For the text-containing cell, return its midpoint in [X, Y] coordinate format. 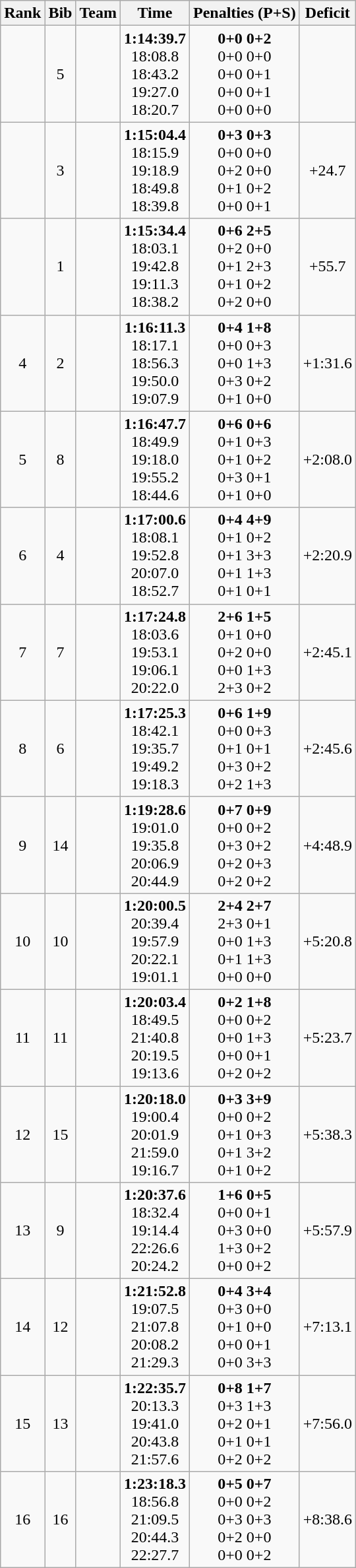
0+4 3+40+3 0+00+1 0+00+0 0+10+0 3+3 [245, 1327]
0+2 1+80+0 0+20+0 1+30+0 0+10+2 0+2 [245, 1037]
1:17:00.618:08.119:52.820:07.018:52.7 [154, 556]
1:20:37.618:32.419:14.422:26.620:24.2 [154, 1231]
1:15:34.418:03.119:42.819:11.318:38.2 [154, 267]
+7:13.1 [327, 1327]
+5:23.7 [327, 1037]
1:15:04.418:15.919:18.918:49.818:39.8 [154, 170]
0+0 0+20+0 0+00+0 0+10+0 0+10+0 0+0 [245, 74]
2 [61, 363]
+5:38.3 [327, 1134]
0+3 3+90+0 0+20+1 0+30+1 3+20+1 0+2 [245, 1134]
+2:45.6 [327, 748]
0+6 1+90+0 0+30+1 0+10+3 0+20+2 1+3 [245, 748]
0+4 1+80+0 0+30+0 1+30+3 0+20+1 0+0 [245, 363]
0+3 0+30+0 0+00+2 0+00+1 0+20+0 0+1 [245, 170]
0+8 1+70+3 1+30+2 0+10+1 0+10+2 0+2 [245, 1423]
3 [61, 170]
+2:20.9 [327, 556]
Team [98, 13]
0+7 0+90+0 0+20+3 0+20+2 0+30+2 0+2 [245, 845]
Penalties (P+S) [245, 13]
1:19:28.619:01.019:35.820:06.920:44.9 [154, 845]
1:21:52.819:07.521:07.820:08.221:29.3 [154, 1327]
1 [61, 267]
1:22:35.720:13.319:41.020:43.821:57.6 [154, 1423]
+55.7 [327, 267]
+5:20.8 [327, 941]
+7:56.0 [327, 1423]
Deficit [327, 13]
1:17:25.318:42.119:35.719:49.219:18.3 [154, 748]
0+6 2+50+2 0+00+1 2+30+1 0+20+2 0+0 [245, 267]
1:20:18.019:00.420:01.921:59.019:16.7 [154, 1134]
2+4 2+72+3 0+10+0 1+30+1 1+30+0 0+0 [245, 941]
+2:45.1 [327, 652]
1:23:18.318:56.821:09.520:44.322:27.7 [154, 1520]
0+5 0+70+0 0+20+3 0+30+2 0+00+0 0+2 [245, 1520]
+1:31.6 [327, 363]
1:20:00.520:39.419:57.920:22.119:01.1 [154, 941]
0+6 0+60+1 0+30+1 0+20+3 0+10+1 0+0 [245, 459]
1:16:11.318:17.118:56.319:50.019:07.9 [154, 363]
Rank [22, 13]
2+6 1+50+1 0+00+2 0+00+0 1+32+3 0+2 [245, 652]
1:20:03.418:49.521:40.820:19.519:13.6 [154, 1037]
+2:08.0 [327, 459]
+5:57.9 [327, 1231]
+24.7 [327, 170]
1:17:24.818:03.619:53.119:06.120:22.0 [154, 652]
1:16:47.718:49.919:18.019:55.218:44.6 [154, 459]
1:14:39.718:08.818:43.219:27.018:20.7 [154, 74]
+8:38.6 [327, 1520]
Bib [61, 13]
Time [154, 13]
+4:48.9 [327, 845]
1+6 0+50+0 0+10+3 0+01+3 0+20+0 0+2 [245, 1231]
0+4 4+90+1 0+20+1 3+30+1 1+30+1 0+1 [245, 556]
